Detect which cell encompasses the target text, then output its [x, y] center coordinate. 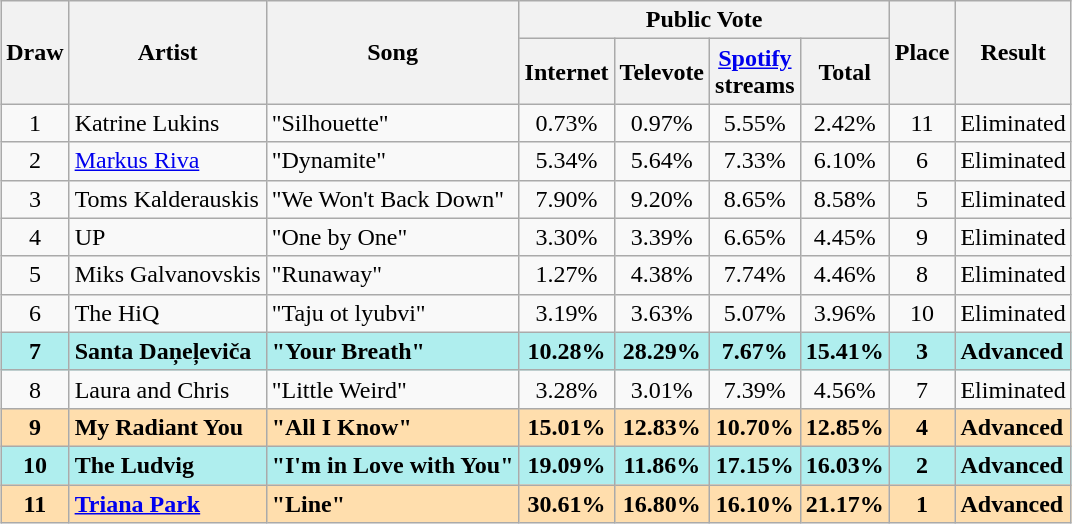
3.28% [566, 389]
The Ludvig [168, 465]
3.63% [662, 313]
5.64% [662, 161]
Total [844, 72]
Triana Park [168, 503]
3.01% [662, 389]
"Silhouette" [392, 123]
7.67% [756, 351]
3.39% [662, 237]
6.65% [756, 237]
Result [1013, 52]
9.20% [662, 199]
30.61% [566, 503]
0.97% [662, 123]
Song [392, 52]
"Dynamite" [392, 161]
"One by One" [392, 237]
"All I Know" [392, 427]
3.30% [566, 237]
Miks Galvanovskis [168, 275]
Internet [566, 72]
"We Won't Back Down" [392, 199]
0.73% [566, 123]
15.01% [566, 427]
6.10% [844, 161]
3.19% [566, 313]
"Runaway" [392, 275]
Santa Daņeļeviča [168, 351]
Laura and Chris [168, 389]
7.39% [756, 389]
4.56% [844, 389]
16.80% [662, 503]
4.38% [662, 275]
8.65% [756, 199]
16.10% [756, 503]
11.86% [662, 465]
The HiQ [168, 313]
Televote [662, 72]
5.07% [756, 313]
UP [168, 237]
15.41% [844, 351]
7.90% [566, 199]
Markus Riva [168, 161]
7.74% [756, 275]
Katrine Lukins [168, 123]
8.58% [844, 199]
Draw [35, 52]
4.46% [844, 275]
5.55% [756, 123]
My Radiant You [168, 427]
1.27% [566, 275]
"Your Breath" [392, 351]
12.83% [662, 427]
"Line" [392, 503]
Toms Kalderauskis [168, 199]
7.33% [756, 161]
12.85% [844, 427]
Public Vote [704, 20]
2.42% [844, 123]
3.96% [844, 313]
Artist [168, 52]
Spotifystreams [756, 72]
10.70% [756, 427]
21.17% [844, 503]
19.09% [566, 465]
16.03% [844, 465]
"Taju ot lyubvi" [392, 313]
10.28% [566, 351]
"I'm in Love with You" [392, 465]
28.29% [662, 351]
Place [922, 52]
4.45% [844, 237]
5.34% [566, 161]
"Little Weird" [392, 389]
17.15% [756, 465]
